Locate the cell with the specified text and output its [X, Y] center coordinate. 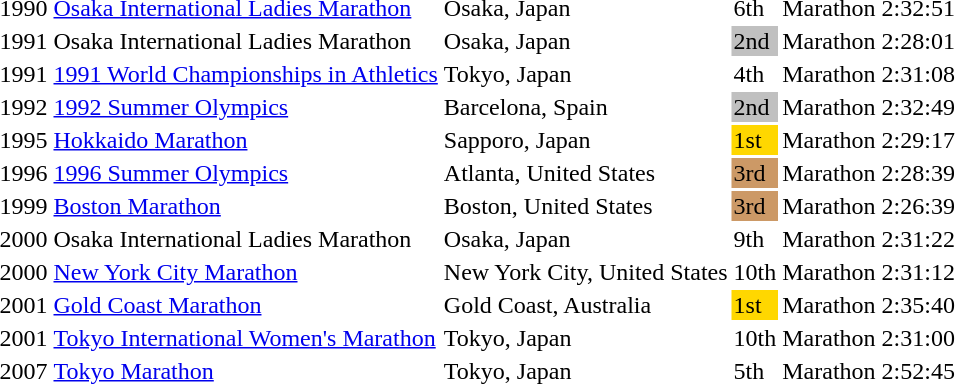
1991 World Championships in Athletics [246, 74]
Hokkaido Marathon [246, 140]
9th [755, 239]
Gold Coast Marathon [246, 305]
New York City, United States [586, 272]
Sapporo, Japan [586, 140]
Gold Coast, Australia [586, 305]
New York City Marathon [246, 272]
Boston, United States [586, 206]
Boston Marathon [246, 206]
Atlanta, United States [586, 173]
4th [755, 74]
Tokyo International Women's Marathon [246, 338]
1996 Summer Olympics [246, 173]
Barcelona, Spain [586, 107]
1992 Summer Olympics [246, 107]
